Return the [X, Y] coordinate for the center point of the cell that contains the specified text.  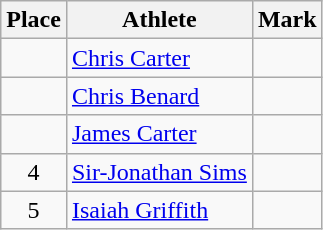
4 [34, 172]
5 [34, 210]
Chris Carter [159, 58]
Mark [287, 20]
Isaiah Griffith [159, 210]
Chris Benard [159, 96]
Place [34, 20]
Athlete [159, 20]
Sir-Jonathan Sims [159, 172]
James Carter [159, 134]
